Find where the given text appears and provide that cell's center as [x, y] coordinate. 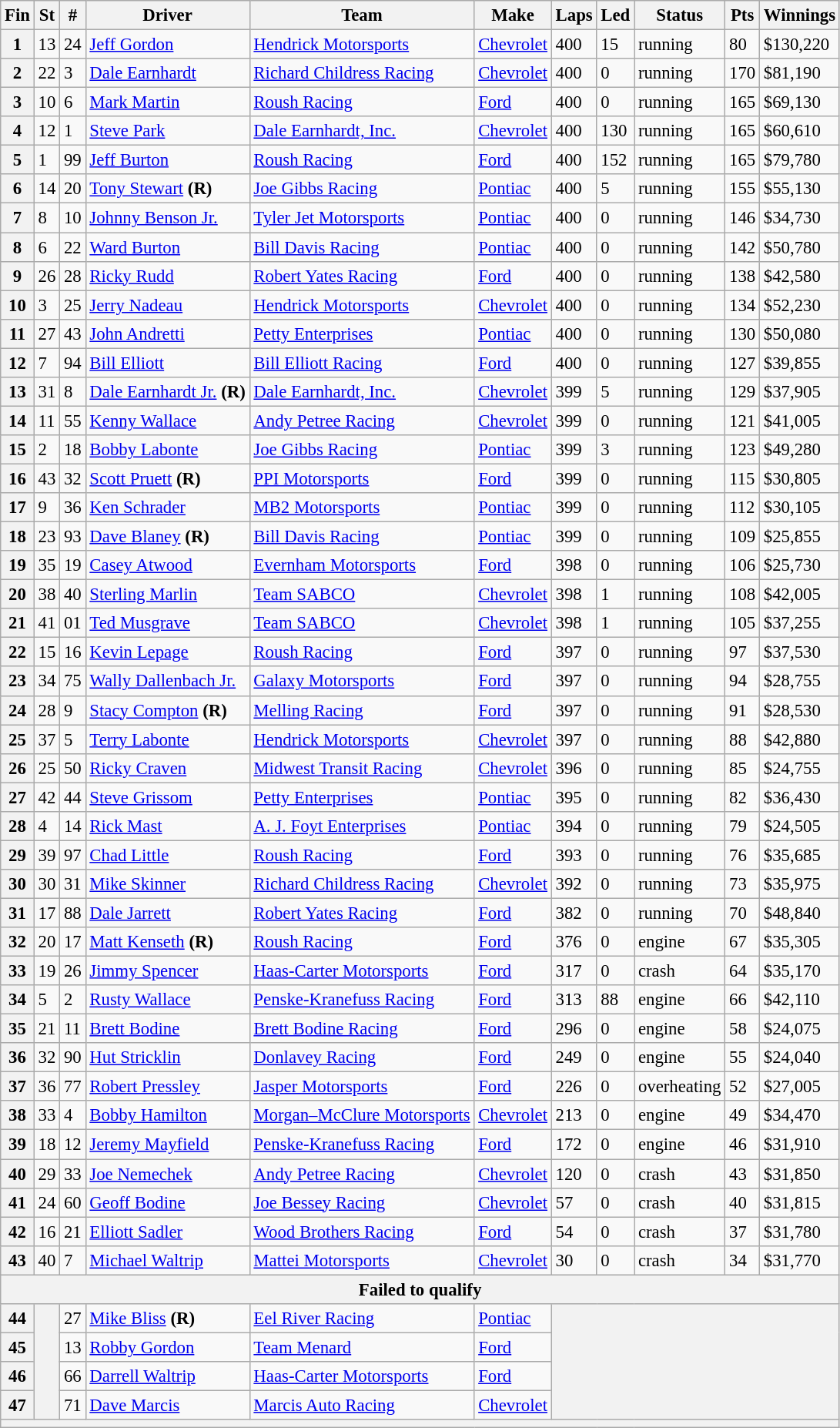
$49,280 [800, 450]
Terry Labonte [168, 739]
$31,815 [800, 1202]
$79,780 [800, 160]
$60,610 [800, 131]
$130,220 [800, 45]
Chad Little [168, 855]
170 [742, 73]
Fin [18, 15]
$27,005 [800, 1087]
Mattei Motorsports [362, 1260]
Winnings [800, 15]
Sterling Marlin [168, 595]
Tony Stewart (R) [168, 189]
Mike Bliss (R) [168, 1319]
Evernham Motorsports [362, 565]
Wally Dallenbach Jr. [168, 682]
$31,850 [800, 1174]
overheating [680, 1087]
Robert Pressley [168, 1087]
146 [742, 218]
45 [18, 1347]
PPI Motorsports [362, 478]
Mike Skinner [168, 884]
John Andretti [168, 334]
Pts [742, 15]
Bill Elliott [168, 363]
Driver [168, 15]
106 [742, 565]
$35,685 [800, 855]
Bill Elliott Racing [362, 363]
$25,855 [800, 537]
172 [574, 1145]
Make [513, 15]
60 [72, 1202]
Mark Martin [168, 102]
52 [742, 1087]
Michael Waltrip [168, 1260]
# [72, 15]
$36,430 [800, 797]
Kevin Lepage [168, 652]
$24,040 [800, 1058]
Dale Earnhardt [168, 73]
Joe Bessey Racing [362, 1202]
Stacy Compton (R) [168, 710]
Ken Schrader [168, 508]
49 [742, 1116]
$42,880 [800, 739]
115 [742, 478]
Wood Brothers Racing [362, 1232]
226 [574, 1087]
395 [574, 797]
Donlavey Racing [362, 1058]
120 [574, 1174]
Brett Bodine [168, 1029]
64 [742, 971]
129 [742, 392]
73 [742, 884]
$42,005 [800, 595]
393 [574, 855]
47 [18, 1405]
Rick Mast [168, 826]
Jeremy Mayfield [168, 1145]
Ward Burton [168, 247]
Dave Marcis [168, 1405]
01 [72, 623]
$30,105 [800, 508]
$52,230 [800, 305]
58 [742, 1029]
394 [574, 826]
67 [742, 942]
Melling Racing [362, 710]
127 [742, 363]
$24,075 [800, 1029]
$28,755 [800, 682]
$35,170 [800, 971]
Ricky Rudd [168, 276]
317 [574, 971]
$41,005 [800, 421]
Failed to qualify [420, 1289]
Jeff Gordon [168, 45]
Dale Earnhardt Jr. (R) [168, 392]
$24,505 [800, 826]
Steve Grissom [168, 797]
$28,530 [800, 710]
Marcis Auto Racing [362, 1405]
Rusty Wallace [168, 1000]
$24,755 [800, 768]
$34,730 [800, 218]
$37,530 [800, 652]
Team Menard [362, 1347]
Ted Musgrave [168, 623]
396 [574, 768]
138 [742, 276]
Midwest Transit Racing [362, 768]
99 [72, 160]
MB2 Motorsports [362, 508]
152 [616, 160]
$42,110 [800, 1000]
Jerry Nadeau [168, 305]
Steve Park [168, 131]
Elliott Sadler [168, 1232]
Joe Nemechek [168, 1174]
Robby Gordon [168, 1347]
Jeff Burton [168, 160]
376 [574, 942]
$30,805 [800, 478]
Geoff Bodine [168, 1202]
Brett Bodine Racing [362, 1029]
$25,730 [800, 565]
123 [742, 450]
79 [742, 826]
$35,305 [800, 942]
75 [72, 682]
Bobby Hamilton [168, 1116]
Laps [574, 15]
Eel River Racing [362, 1319]
105 [742, 623]
$69,130 [800, 102]
Status [680, 15]
121 [742, 421]
Jimmy Spencer [168, 971]
$31,910 [800, 1145]
93 [72, 537]
392 [574, 884]
Hut Stricklin [168, 1058]
Morgan–McClure Motorsports [362, 1116]
Bobby Labonte [168, 450]
112 [742, 508]
$48,840 [800, 913]
Jasper Motorsports [362, 1087]
Dave Blaney (R) [168, 537]
313 [574, 1000]
Casey Atwood [168, 565]
155 [742, 189]
382 [574, 913]
71 [72, 1405]
142 [742, 247]
90 [72, 1058]
70 [742, 913]
$31,780 [800, 1232]
76 [742, 855]
$35,975 [800, 884]
$81,190 [800, 73]
82 [742, 797]
$37,255 [800, 623]
109 [742, 537]
$31,770 [800, 1260]
91 [742, 710]
Tyler Jet Motorsports [362, 218]
A. J. Foyt Enterprises [362, 826]
Ricky Craven [168, 768]
Dale Jarrett [168, 913]
77 [72, 1087]
$55,130 [800, 189]
134 [742, 305]
$50,080 [800, 334]
Team [362, 15]
108 [742, 595]
54 [574, 1232]
Matt Kenseth (R) [168, 942]
Galaxy Motorsports [362, 682]
213 [574, 1116]
St [46, 15]
296 [574, 1029]
$42,580 [800, 276]
$37,905 [800, 392]
Darrell Waltrip [168, 1376]
$34,470 [800, 1116]
$50,780 [800, 247]
57 [574, 1202]
Kenny Wallace [168, 421]
50 [72, 768]
Scott Pruett (R) [168, 478]
Johnny Benson Jr. [168, 218]
249 [574, 1058]
80 [742, 45]
Led [616, 15]
85 [742, 768]
$39,855 [800, 363]
